Search for the cell housing the specified text and yield its (X, Y) center coordinate. 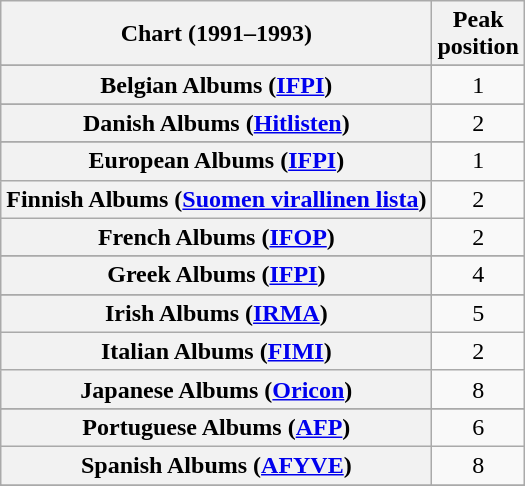
Chart (1991–1993) (216, 34)
Irish Albums (IRMA) (216, 313)
Portuguese Albums (AFP) (216, 427)
Belgian Albums (IFPI) (216, 85)
4 (478, 275)
Peakposition (478, 34)
French Albums (IFOP) (216, 237)
Finnish Albums (Suomen virallinen lista) (216, 199)
Danish Albums (Hitlisten) (216, 123)
6 (478, 427)
5 (478, 313)
Italian Albums (FIMI) (216, 351)
European Albums (IFPI) (216, 161)
Greek Albums (IFPI) (216, 275)
Japanese Albums (Oricon) (216, 389)
Spanish Albums (AFYVE) (216, 465)
